Provide the [x, y] coordinate of the cell's center where the given text is located.  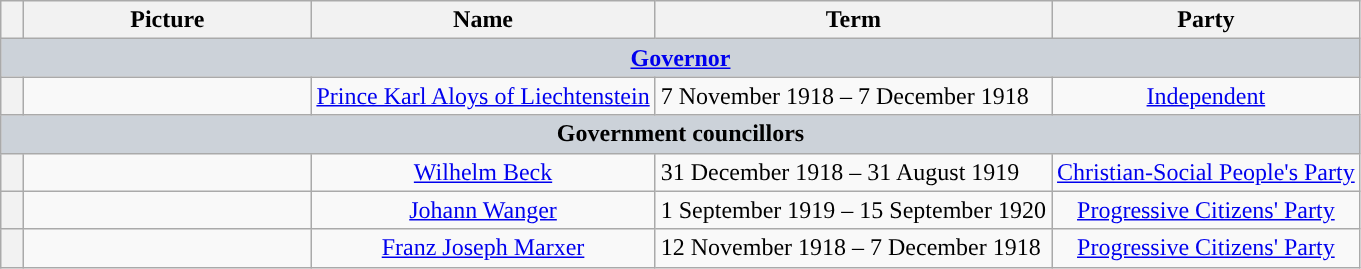
Franz Joseph Marxer [483, 248]
Term [853, 20]
Independent [1206, 96]
Party [1206, 20]
Government councillors [680, 134]
Name [483, 20]
7 November 1918 – 7 December 1918 [853, 96]
31 December 1918 – 31 August 1919 [853, 172]
Wilhelm Beck [483, 172]
Prince Karl Aloys of Liechtenstein [483, 96]
Christian-Social People's Party [1206, 172]
Johann Wanger [483, 210]
12 November 1918 – 7 December 1918 [853, 248]
Picture [168, 20]
Governor [680, 58]
1 September 1919 – 15 September 1920 [853, 210]
